Capture the cell that displays the provided text and extract its [x, y] central coordinate. 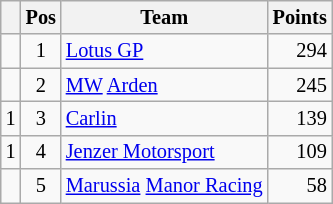
2 [41, 85]
5 [41, 186]
139 [300, 118]
58 [300, 186]
4 [41, 152]
Carlin [164, 118]
3 [41, 118]
MW Arden [164, 85]
Lotus GP [164, 51]
Points [300, 17]
Jenzer Motorsport [164, 152]
245 [300, 85]
Pos [41, 17]
294 [300, 51]
Marussia Manor Racing [164, 186]
Team [164, 17]
109 [300, 152]
